Determine the (x, y) coordinate at the center of the cell enclosing the given text.  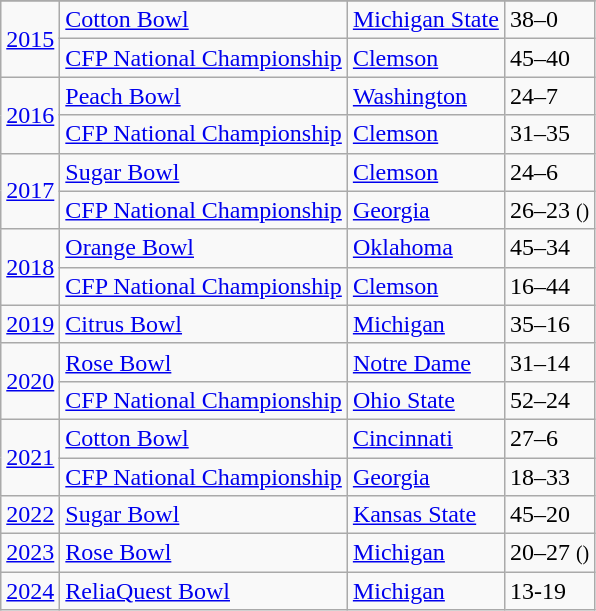
2023 (30, 553)
2020 (30, 381)
2017 (30, 191)
Kansas State (426, 515)
20–27 () (549, 553)
2021 (30, 457)
Peach Bowl (204, 96)
26–23 () (549, 210)
24–6 (549, 172)
24–7 (549, 96)
Washington (426, 96)
31–14 (549, 362)
Oklahoma (426, 248)
2018 (30, 267)
Citrus Bowl (204, 324)
2024 (30, 591)
13-19 (549, 591)
45–20 (549, 515)
Orange Bowl (204, 248)
Notre Dame (426, 362)
31–35 (549, 134)
Michigan State (426, 20)
Cincinnati (426, 438)
27–6 (549, 438)
16–44 (549, 286)
Ohio State (426, 400)
45–40 (549, 58)
18–33 (549, 477)
45–34 (549, 248)
35–16 (549, 324)
ReliaQuest Bowl (204, 591)
2016 (30, 115)
2015 (30, 39)
38–0 (549, 20)
2019 (30, 324)
52–24 (549, 400)
2022 (30, 515)
